Extract the [X, Y] coordinate from the center of the cell holding the provided text.  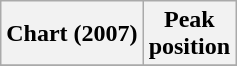
Chart (2007) [72, 34]
Peakposition [189, 34]
